Pinpoint the cell where the given text exists, returning its (X, Y) midpoint coordinate. 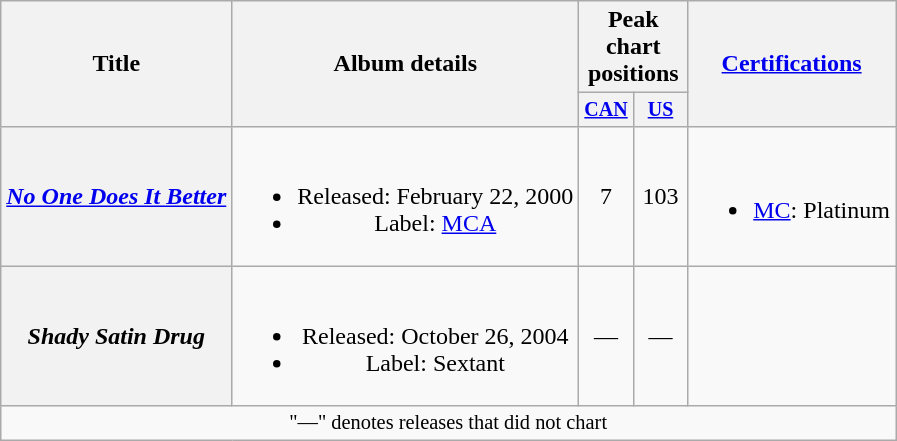
Album details (406, 64)
Shady Satin Drug (116, 336)
Certifications (792, 64)
"—" denotes releases that did not chart (448, 423)
Released: October 26, 2004Label: Sextant (406, 336)
7 (606, 196)
No One Does It Better (116, 196)
CAN (606, 110)
MC: Platinum (792, 196)
US (660, 110)
103 (660, 196)
Title (116, 64)
Released: February 22, 2000Label: MCA (406, 196)
Peak chart positions (634, 47)
